Output the (x, y) coordinate of the center of the cell containing the given text.  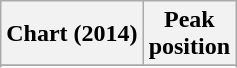
Chart (2014) (72, 34)
Peakposition (189, 34)
